Detect which cell encompasses the target text, then output its [X, Y] center coordinate. 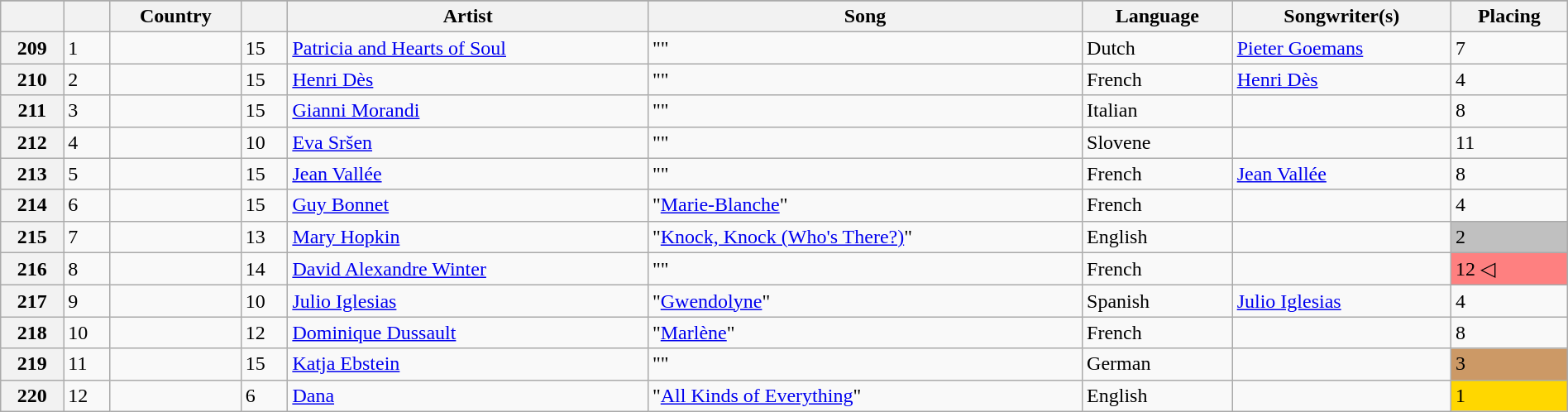
Placing [1510, 17]
"All Kinds of Everything" [865, 395]
211 [32, 111]
212 [32, 142]
Dominique Dussault [468, 333]
220 [32, 395]
Guy Bonnet [468, 205]
Country [175, 17]
"Knock, Knock (Who's There?)" [865, 237]
"Marie-Blanche" [865, 205]
5 [88, 174]
213 [32, 174]
13 [265, 237]
Slovene [1158, 142]
209 [32, 48]
Gianni Morandi [468, 111]
12 ◁ [1510, 269]
Patricia and Hearts of Soul [468, 48]
Spanish [1158, 301]
Eva Sršen [468, 142]
14 [265, 269]
Pieter Goemans [1341, 48]
217 [32, 301]
219 [32, 364]
Mary Hopkin [468, 237]
210 [32, 79]
214 [32, 205]
Dana [468, 395]
Dutch [1158, 48]
215 [32, 237]
Song [865, 17]
216 [32, 269]
"Marlène" [865, 333]
"Gwendolyne" [865, 301]
Italian [1158, 111]
9 [88, 301]
Songwriter(s) [1341, 17]
David Alexandre Winter [468, 269]
Artist [468, 17]
Language [1158, 17]
German [1158, 364]
218 [32, 333]
Katja Ebstein [468, 364]
